Capture the cell that displays the provided text and extract its [X, Y] central coordinate. 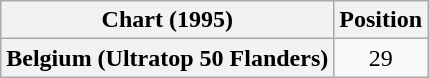
Belgium (Ultratop 50 Flanders) [168, 58]
Position [381, 20]
Chart (1995) [168, 20]
29 [381, 58]
